Extract the (x, y) coordinate from the center of the cell holding the provided text.  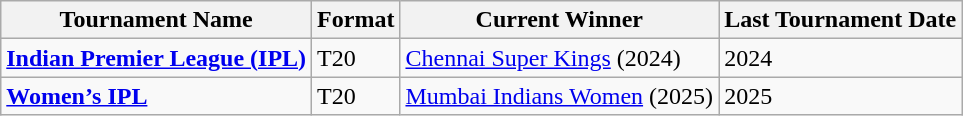
Chennai Super Kings (2024) (560, 58)
2025 (840, 96)
2024 (840, 58)
Tournament Name (156, 20)
Current Winner (560, 20)
Women’s IPL (156, 96)
Indian Premier League (IPL) (156, 58)
Mumbai Indians Women (2025) (560, 96)
Format (356, 20)
Last Tournament Date (840, 20)
